Provide the (x, y) coordinate of the cell's center where the given text is located.  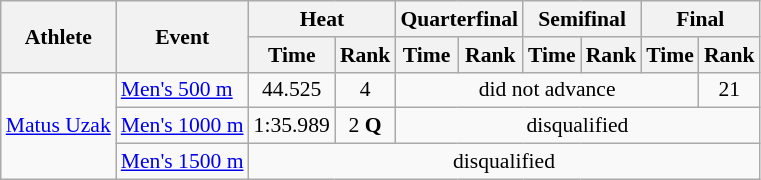
Quarterfinal (459, 19)
Event (182, 36)
1:35.989 (292, 126)
did not advance (547, 90)
Semifinal (582, 19)
21 (730, 90)
Athlete (58, 36)
2 Q (366, 126)
Matus Uzak (58, 126)
Final (700, 19)
Men's 500 m (182, 90)
Heat (322, 19)
Men's 1500 m (182, 162)
4 (366, 90)
44.525 (292, 90)
Men's 1000 m (182, 126)
